Extract the (X, Y) coordinate from the center of the cell holding the provided text.  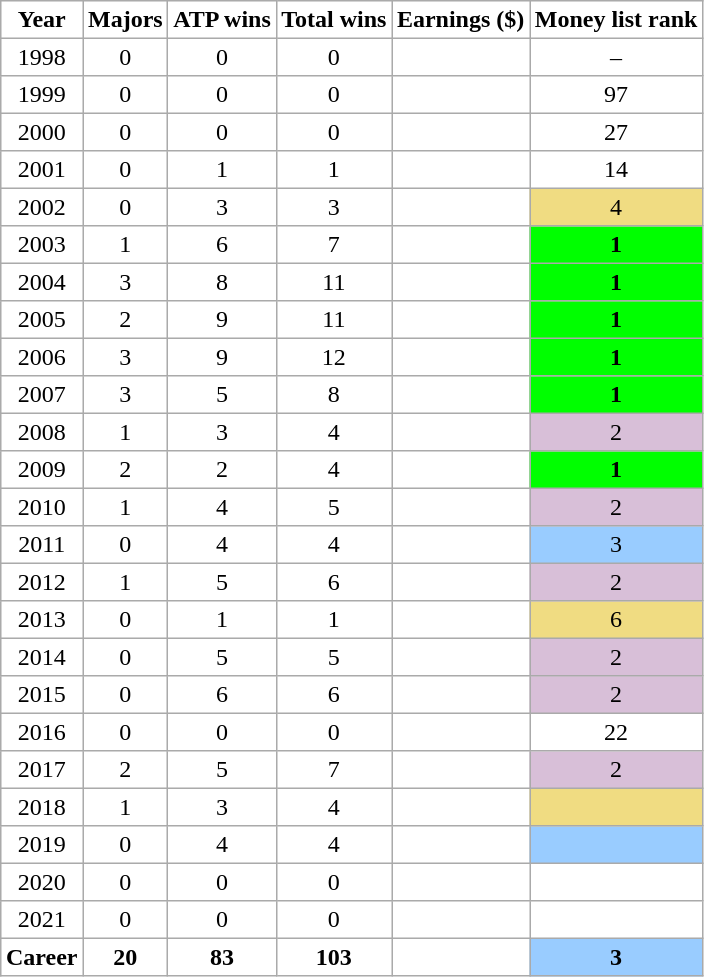
97 (616, 95)
2011 (42, 545)
2019 (42, 845)
1998 (42, 57)
2001 (42, 170)
27 (616, 132)
22 (616, 732)
2009 (42, 470)
83 (222, 957)
2012 (42, 582)
2018 (42, 807)
20 (126, 957)
Year (42, 20)
14 (616, 170)
– (616, 57)
12 (334, 357)
2005 (42, 320)
2002 (42, 207)
2000 (42, 132)
2004 (42, 282)
2014 (42, 657)
Earnings ($) (461, 20)
2020 (42, 882)
2006 (42, 357)
2017 (42, 770)
103 (334, 957)
2015 (42, 695)
2010 (42, 507)
ATP wins (222, 20)
2016 (42, 732)
Money list rank (616, 20)
2013 (42, 620)
Career (42, 957)
2003 (42, 245)
Total wins (334, 20)
2021 (42, 920)
1999 (42, 95)
Majors (126, 20)
2007 (42, 395)
2008 (42, 432)
